Return [X, Y] of the center of cell containing provided text 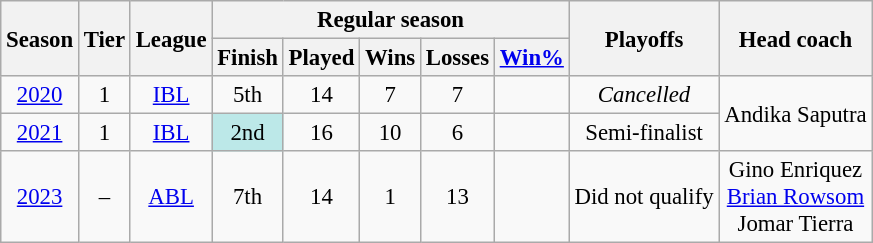
Season [40, 38]
Semi-finalist [644, 133]
Wins [390, 58]
Win% [532, 58]
2nd [248, 133]
Losses [457, 58]
10 [390, 133]
2020 [40, 95]
Head coach [796, 38]
Andika Saputra [796, 114]
13 [457, 197]
League [170, 38]
Cancelled [644, 95]
Did not qualify [644, 197]
6 [457, 133]
Tier [104, 38]
Finish [248, 58]
– [104, 197]
2021 [40, 133]
Playoffs [644, 38]
2023 [40, 197]
Played [321, 58]
5th [248, 95]
7th [248, 197]
Gino Enriquez Brian Rowsom Jomar Tierra [796, 197]
ABL [170, 197]
16 [321, 133]
Regular season [390, 20]
